Pinpoint the cell where the given text exists, returning its [x, y] midpoint coordinate. 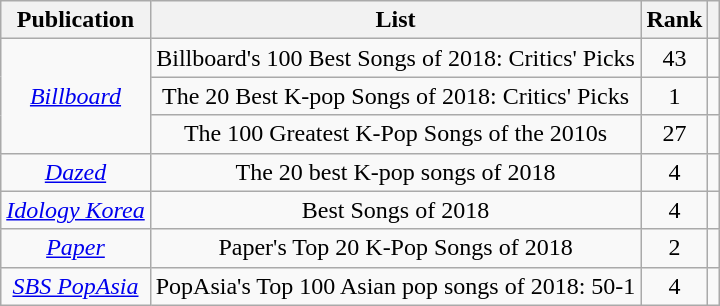
Billboard's 100 Best Songs of 2018: Critics' Picks [396, 58]
43 [674, 58]
List [396, 20]
Rank [674, 20]
Dazed [76, 172]
Publication [76, 20]
The 20 Best K-pop Songs of 2018: Critics' Picks [396, 96]
SBS PopAsia [76, 286]
Billboard [76, 96]
The 20 best K-pop songs of 2018 [396, 172]
Best Songs of 2018 [396, 210]
Paper's Top 20 K-Pop Songs of 2018 [396, 248]
27 [674, 134]
1 [674, 96]
The 100 Greatest K-Pop Songs of the 2010s [396, 134]
Paper [76, 248]
PopAsia's Top 100 Asian pop songs of 2018: 50-1 [396, 286]
Idology Korea [76, 210]
2 [674, 248]
